Capture the cell that displays the provided text and extract its [x, y] central coordinate. 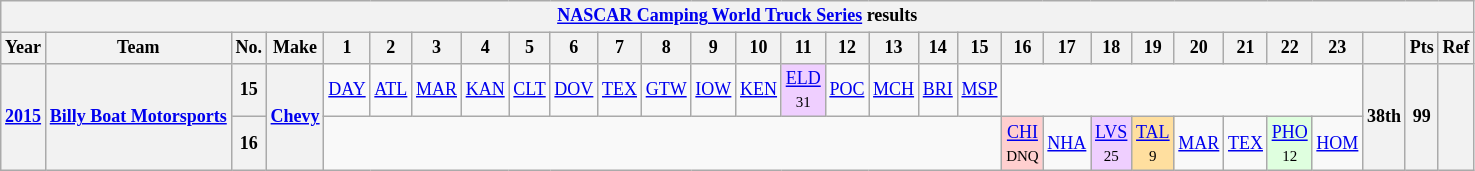
Year [24, 48]
Make [295, 48]
TAL9 [1153, 144]
HOM [1338, 144]
CHIDNQ [1022, 144]
DOV [574, 90]
1 [347, 48]
Team [138, 48]
No. [248, 48]
BRI [938, 90]
3 [437, 48]
ATL [391, 90]
POC [847, 90]
MSP [980, 90]
PHO12 [1290, 144]
9 [714, 48]
Billy Boat Motorsports [138, 116]
2015 [24, 116]
GTW [666, 90]
KEN [759, 90]
20 [1199, 48]
7 [620, 48]
DAY [347, 90]
KAN [485, 90]
CLT [530, 90]
10 [759, 48]
13 [894, 48]
NHA [1067, 144]
IOW [714, 90]
8 [666, 48]
ELD31 [803, 90]
4 [485, 48]
11 [803, 48]
12 [847, 48]
2 [391, 48]
Pts [1422, 48]
6 [574, 48]
38th [1384, 116]
NASCAR Camping World Truck Series results [738, 16]
14 [938, 48]
Ref [1456, 48]
Chevy [295, 116]
22 [1290, 48]
17 [1067, 48]
5 [530, 48]
21 [1246, 48]
MCH [894, 90]
18 [1112, 48]
23 [1338, 48]
LVS25 [1112, 144]
19 [1153, 48]
99 [1422, 116]
